Find where the given text appears and provide that cell's center as [x, y] coordinate. 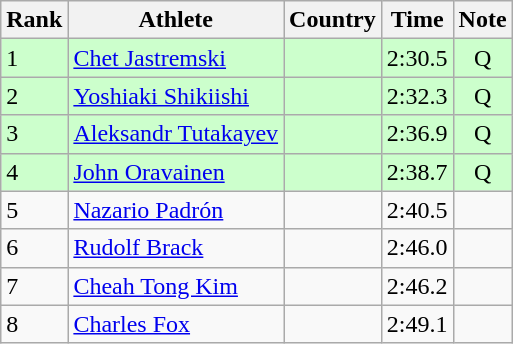
2:46.2 [417, 286]
3 [34, 134]
Yoshiaki Shikiishi [176, 96]
2:40.5 [417, 210]
2:49.1 [417, 324]
Athlete [176, 20]
Rank [34, 20]
4 [34, 172]
Charles Fox [176, 324]
Note [482, 20]
Chet Jastremski [176, 58]
Rudolf Brack [176, 248]
2:38.7 [417, 172]
5 [34, 210]
6 [34, 248]
2 [34, 96]
8 [34, 324]
2:32.3 [417, 96]
Cheah Tong Kim [176, 286]
John Oravainen [176, 172]
7 [34, 286]
2:36.9 [417, 134]
2:46.0 [417, 248]
2:30.5 [417, 58]
Time [417, 20]
Country [333, 20]
1 [34, 58]
Nazario Padrón [176, 210]
Aleksandr Tutakayev [176, 134]
